For the text-containing cell, return its midpoint in (X, Y) coordinate format. 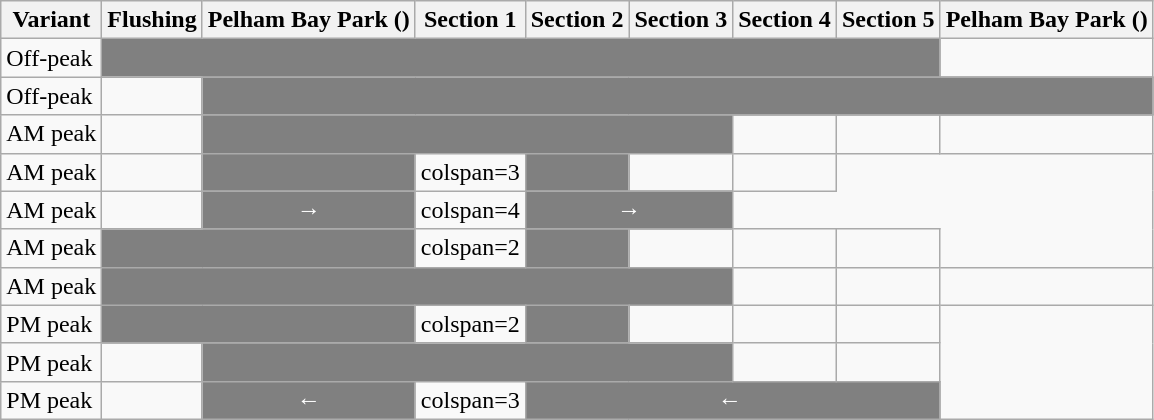
Variant (52, 20)
colspan=4 (470, 210)
Section 4 (785, 20)
Section 2 (577, 20)
Section 1 (470, 20)
Section 3 (681, 20)
Section 5 (888, 20)
Flushing (152, 20)
